Search for the cell housing the specified text and yield its [X, Y] center coordinate. 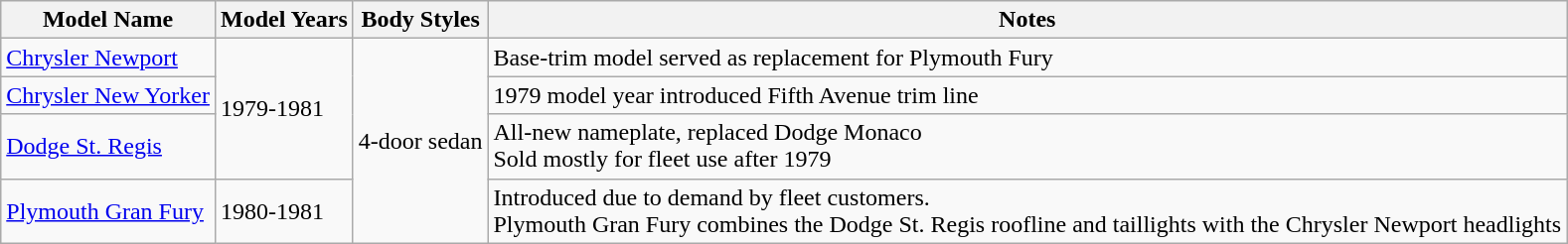
1979-1981 [284, 109]
Base-trim model served as replacement for Plymouth Fury [1027, 58]
Model Years [284, 20]
1979 model year introduced Fifth Avenue trim line [1027, 95]
Model Name [108, 20]
Chrysler New Yorker [108, 95]
Dodge St. Regis [108, 147]
1980-1981 [284, 210]
Body Styles [420, 20]
Plymouth Gran Fury [108, 210]
All-new nameplate, replaced Dodge MonacoSold mostly for fleet use after 1979 [1027, 147]
4-door sedan [420, 141]
Chrysler Newport [108, 58]
Notes [1027, 20]
